Search for the cell housing the specified text and yield its [x, y] center coordinate. 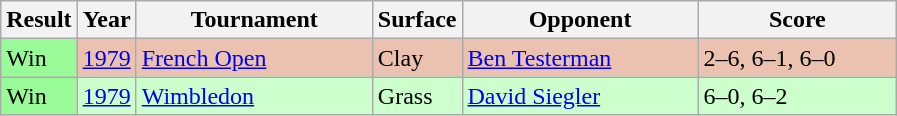
Opponent [580, 20]
Surface [417, 20]
2–6, 6–1, 6–0 [798, 58]
French Open [254, 58]
Tournament [254, 20]
Ben Testerman [580, 58]
Wimbledon [254, 96]
Result [39, 20]
6–0, 6–2 [798, 96]
Grass [417, 96]
David Siegler [580, 96]
Score [798, 20]
Year [106, 20]
Clay [417, 58]
